Capture the cell that displays the provided text and extract its [X, Y] central coordinate. 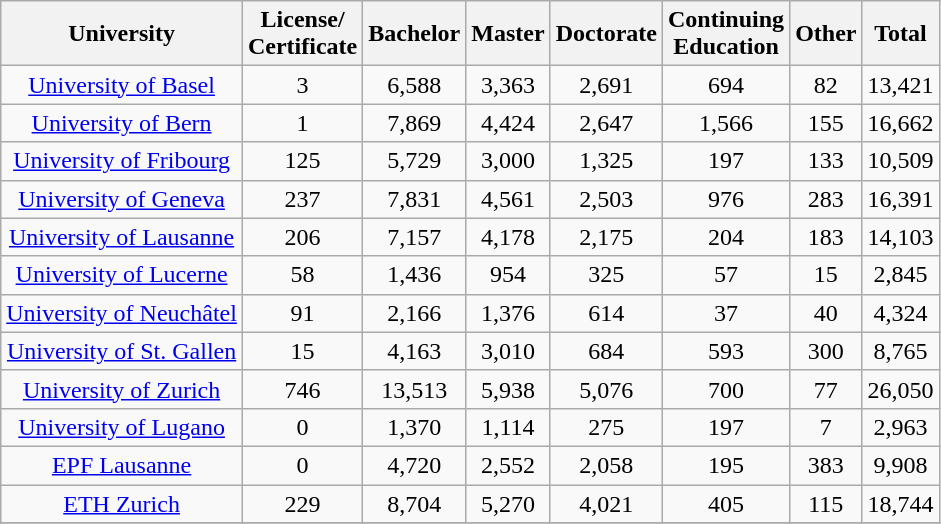
1,114 [508, 427]
2,845 [900, 275]
115 [826, 503]
82 [826, 85]
13,513 [414, 389]
7,869 [414, 123]
4,561 [508, 199]
University of Lugano [122, 427]
2,166 [414, 313]
700 [726, 389]
91 [302, 313]
University of Basel [122, 85]
5,938 [508, 389]
7,831 [414, 199]
684 [606, 351]
7 [826, 427]
3,363 [508, 85]
16,662 [900, 123]
4,021 [606, 503]
13,421 [900, 85]
283 [826, 199]
204 [726, 237]
195 [726, 465]
1,325 [606, 161]
License/Certificate [302, 34]
2,647 [606, 123]
7,157 [414, 237]
ETH Zurich [122, 503]
3,010 [508, 351]
2,503 [606, 199]
300 [826, 351]
University of Fribourg [122, 161]
1 [302, 123]
University of Zurich [122, 389]
University of Lucerne [122, 275]
Doctorate [606, 34]
4,424 [508, 123]
University of Neuchâtel [122, 313]
125 [302, 161]
1,566 [726, 123]
Master [508, 34]
2,552 [508, 465]
954 [508, 275]
Bachelor [414, 34]
5,076 [606, 389]
77 [826, 389]
10,509 [900, 161]
405 [726, 503]
976 [726, 199]
206 [302, 237]
14,103 [900, 237]
EPF Lausanne [122, 465]
325 [606, 275]
University of St. Gallen [122, 351]
57 [726, 275]
University of Geneva [122, 199]
155 [826, 123]
Total [900, 34]
4,324 [900, 313]
2,691 [606, 85]
University of Bern [122, 123]
58 [302, 275]
183 [826, 237]
614 [606, 313]
37 [726, 313]
9,908 [900, 465]
6,588 [414, 85]
3,000 [508, 161]
2,963 [900, 427]
1,376 [508, 313]
4,163 [414, 351]
26,050 [900, 389]
133 [826, 161]
8,765 [900, 351]
University of Lausanne [122, 237]
1,436 [414, 275]
40 [826, 313]
16,391 [900, 199]
Other [826, 34]
593 [726, 351]
229 [302, 503]
694 [726, 85]
746 [302, 389]
4,720 [414, 465]
2,058 [606, 465]
ContinuingEducation [726, 34]
18,744 [900, 503]
4,178 [508, 237]
383 [826, 465]
3 [302, 85]
1,370 [414, 427]
5,729 [414, 161]
275 [606, 427]
University [122, 34]
5,270 [508, 503]
8,704 [414, 503]
2,175 [606, 237]
237 [302, 199]
